Locate the cell with the specified text and output its [X, Y] center coordinate. 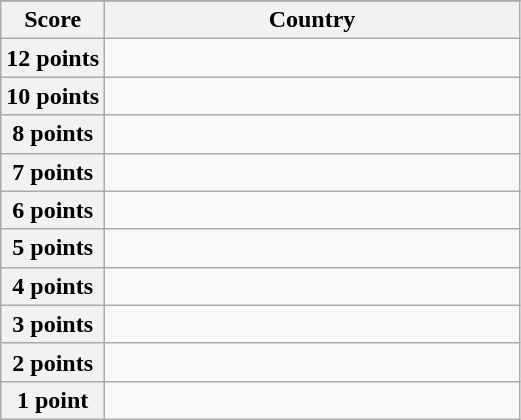
6 points [53, 210]
Country [312, 20]
Score [53, 20]
8 points [53, 134]
7 points [53, 172]
10 points [53, 96]
1 point [53, 400]
12 points [53, 58]
2 points [53, 362]
4 points [53, 286]
3 points [53, 324]
5 points [53, 248]
